Return the [X, Y] coordinate for the center point of the cell that contains the specified text.  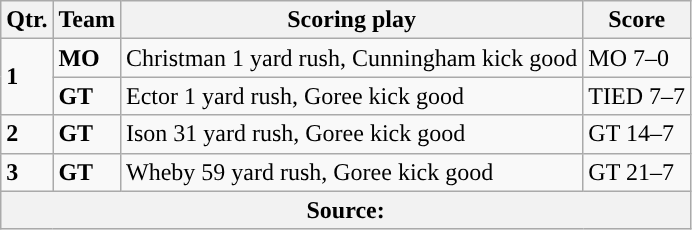
GT 14–7 [637, 134]
Score [637, 20]
3 [27, 172]
Ison 31 yard rush, Goree kick good [351, 134]
Source: [346, 210]
Qtr. [27, 20]
1 [27, 77]
TIED 7–7 [637, 96]
MO 7–0 [637, 58]
GT 21–7 [637, 172]
2 [27, 134]
Wheby 59 yard rush, Goree kick good [351, 172]
Team [87, 20]
Christman 1 yard rush, Cunningham kick good [351, 58]
MO [87, 58]
Ector 1 yard rush, Goree kick good [351, 96]
Scoring play [351, 20]
